Provide the (X, Y) coordinate of the cell's center where the given text is located.  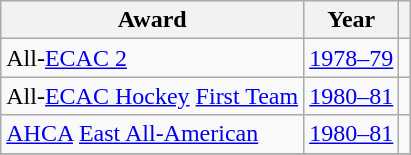
AHCA East All-American (152, 134)
All-ECAC Hockey First Team (152, 96)
Year (352, 20)
1978–79 (352, 58)
Award (152, 20)
All-ECAC 2 (152, 58)
